Search for the cell housing the specified text and yield its (X, Y) center coordinate. 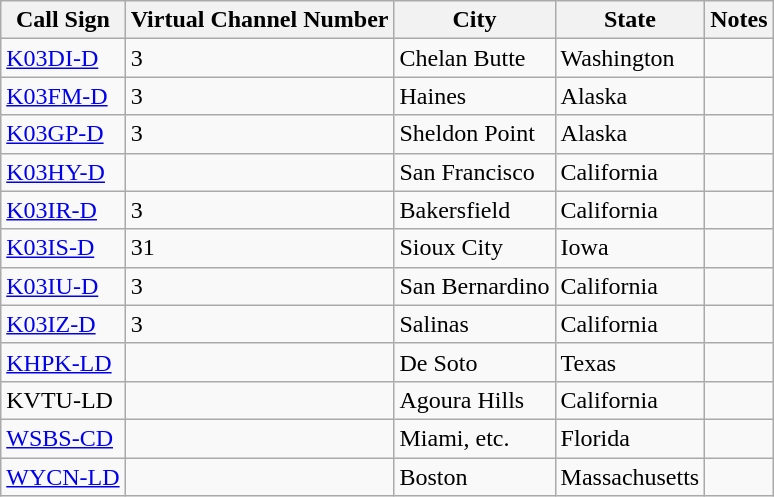
WYCN-LD (63, 477)
Massachusetts (630, 477)
San Bernardino (474, 286)
De Soto (474, 362)
Iowa (630, 248)
WSBS-CD (63, 438)
K03IZ-D (63, 324)
Washington (630, 58)
Agoura Hills (474, 400)
31 (260, 248)
KVTU-LD (63, 400)
Haines (474, 96)
Texas (630, 362)
San Francisco (474, 172)
City (474, 20)
K03IR-D (63, 210)
Notes (739, 20)
K03GP-D (63, 134)
Chelan Butte (474, 58)
K03IS-D (63, 248)
Miami, etc. (474, 438)
Boston (474, 477)
State (630, 20)
K03IU-D (63, 286)
Call Sign (63, 20)
Salinas (474, 324)
KHPK-LD (63, 362)
Florida (630, 438)
K03FM-D (63, 96)
Sheldon Point (474, 134)
Sioux City (474, 248)
Bakersfield (474, 210)
K03HY-D (63, 172)
K03DI-D (63, 58)
Virtual Channel Number (260, 20)
